Return the [X, Y] coordinate for the center point of the cell that contains the specified text.  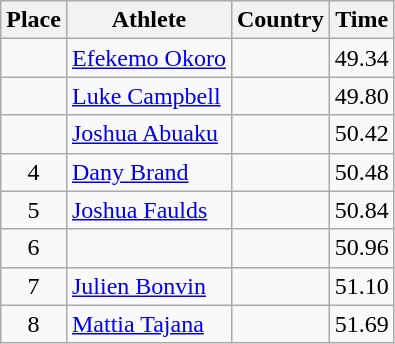
Efekemo Okoro [148, 58]
Dany Brand [148, 172]
Joshua Abuaku [148, 134]
Luke Campbell [148, 96]
6 [34, 248]
Place [34, 20]
50.42 [362, 134]
7 [34, 286]
50.96 [362, 248]
Time [362, 20]
50.84 [362, 210]
8 [34, 324]
4 [34, 172]
50.48 [362, 172]
Mattia Tajana [148, 324]
49.34 [362, 58]
5 [34, 210]
Country [280, 20]
49.80 [362, 96]
Julien Bonvin [148, 286]
Joshua Faulds [148, 210]
51.10 [362, 286]
Athlete [148, 20]
51.69 [362, 324]
